Provide the [X, Y] coordinate of the cell's center where the given text is located.  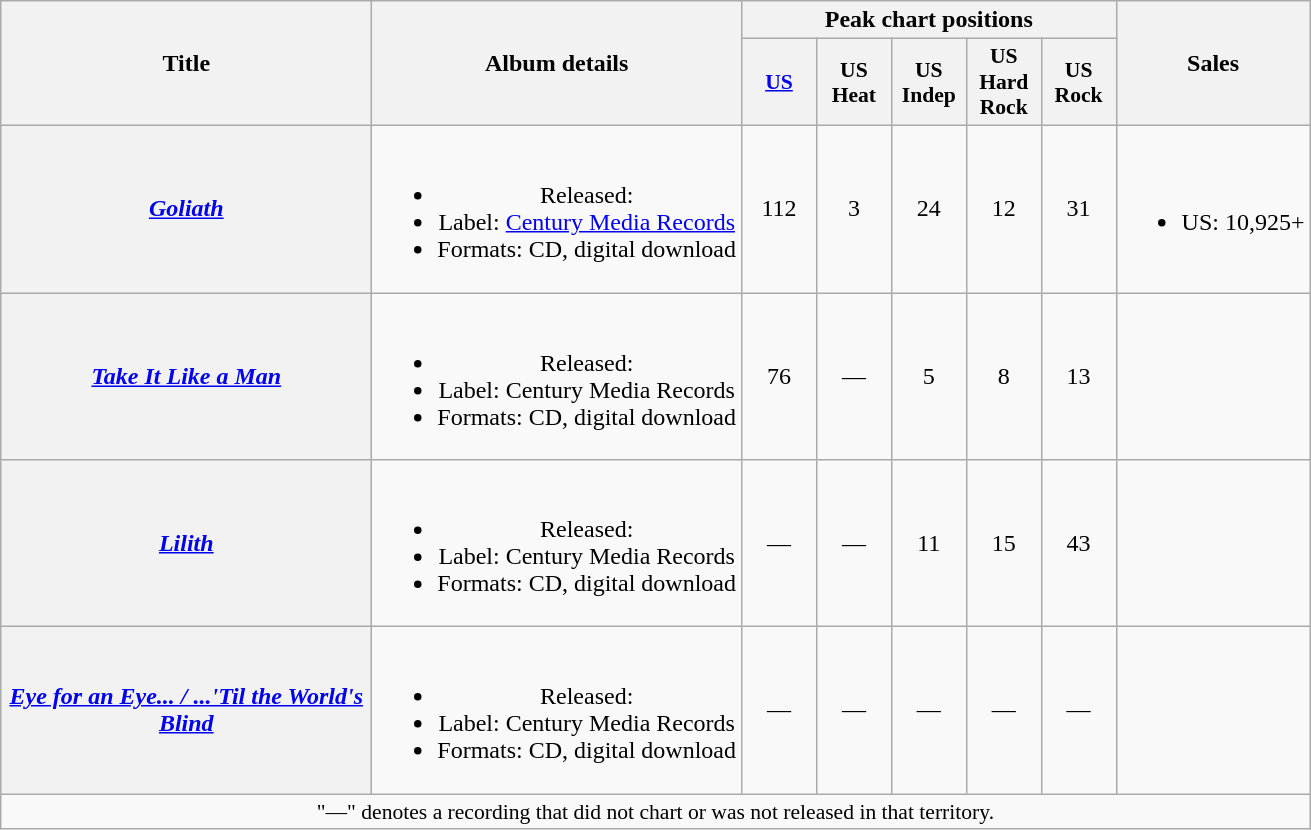
13 [1078, 376]
24 [928, 208]
US Heat [854, 82]
Lilith [186, 544]
"—" denotes a recording that did not chart or was not released in that territory. [656, 812]
11 [928, 544]
US Hard Rock [1004, 82]
Eye for an Eye... / ...'Til the World's Blind [186, 710]
US: 10,925+ [1213, 208]
31 [1078, 208]
Title [186, 64]
US [780, 82]
76 [780, 376]
Goliath [186, 208]
8 [1004, 376]
15 [1004, 544]
43 [1078, 544]
12 [1004, 208]
112 [780, 208]
Album details [557, 64]
Sales [1213, 64]
3 [854, 208]
US Rock [1078, 82]
Take It Like a Man [186, 376]
Peak chart positions [930, 20]
5 [928, 376]
US Indep [928, 82]
